Search for the cell housing the specified text and yield its [X, Y] center coordinate. 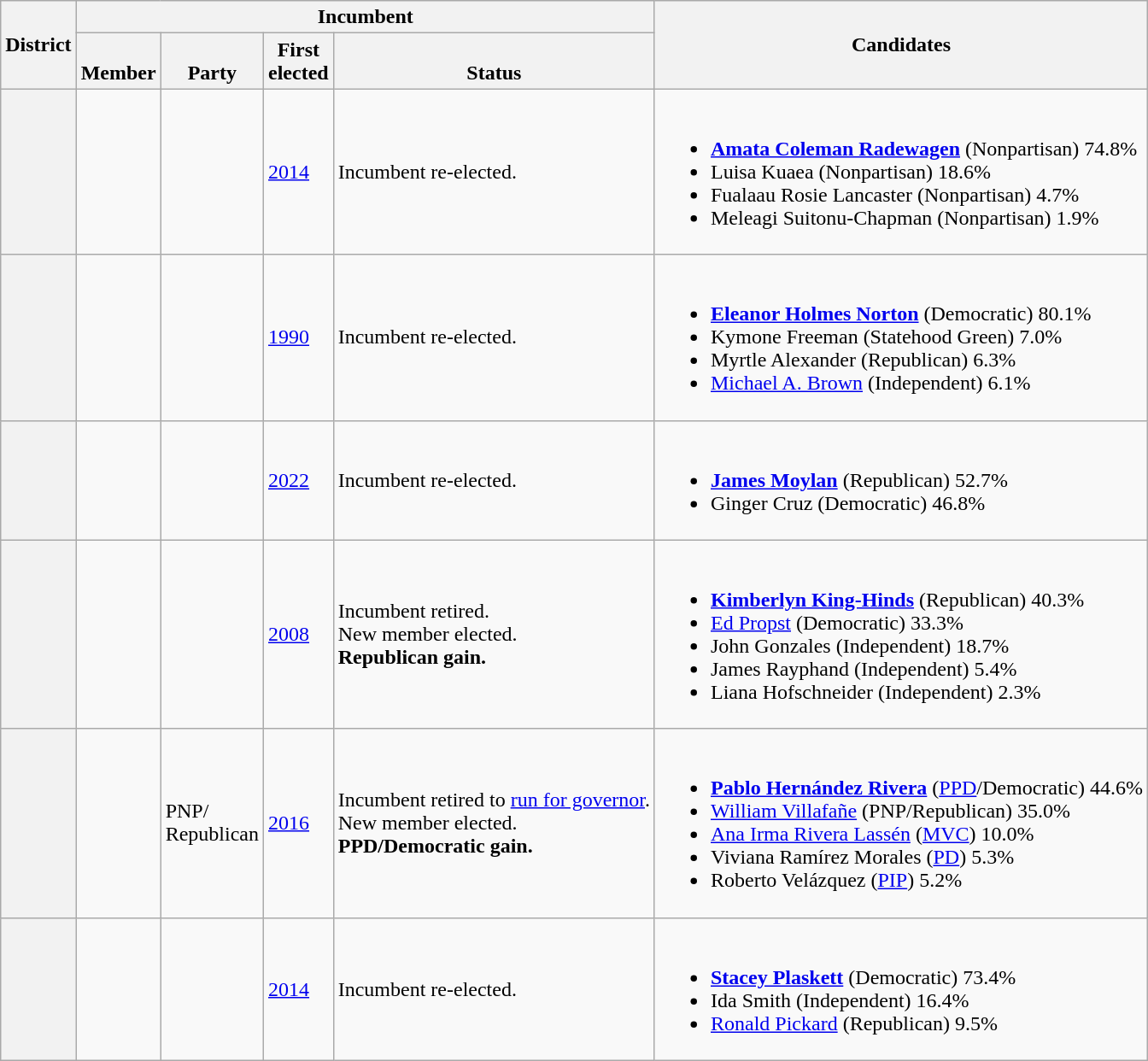
PNP/Republican [212, 824]
Stacey Plaskett (Democratic) 73.4%Ida Smith (Independent) 16.4%Ronald Pickard (Republican) 9.5% [900, 989]
Incumbent retired.New member elected.Republican gain. [494, 634]
James Moylan (Republican) 52.7%Ginger Cruz (Democratic) 46.8% [900, 480]
2022 [299, 480]
2016 [299, 824]
District [38, 44]
Member [118, 62]
Incumbent [366, 17]
Incumbent retired to run for governor.New member elected.PPD/Democratic gain. [494, 824]
Firstelected [299, 62]
Eleanor Holmes Norton (Democratic) 80.1%Kymone Freeman (Statehood Green) 7.0%Myrtle Alexander (Republican) 6.3%Michael A. Brown (Independent) 6.1% [900, 337]
Party [212, 62]
1990 [299, 337]
Status [494, 62]
Candidates [900, 44]
2008 [299, 634]
